Extract the (X, Y) coordinate from the center of the cell holding the provided text.  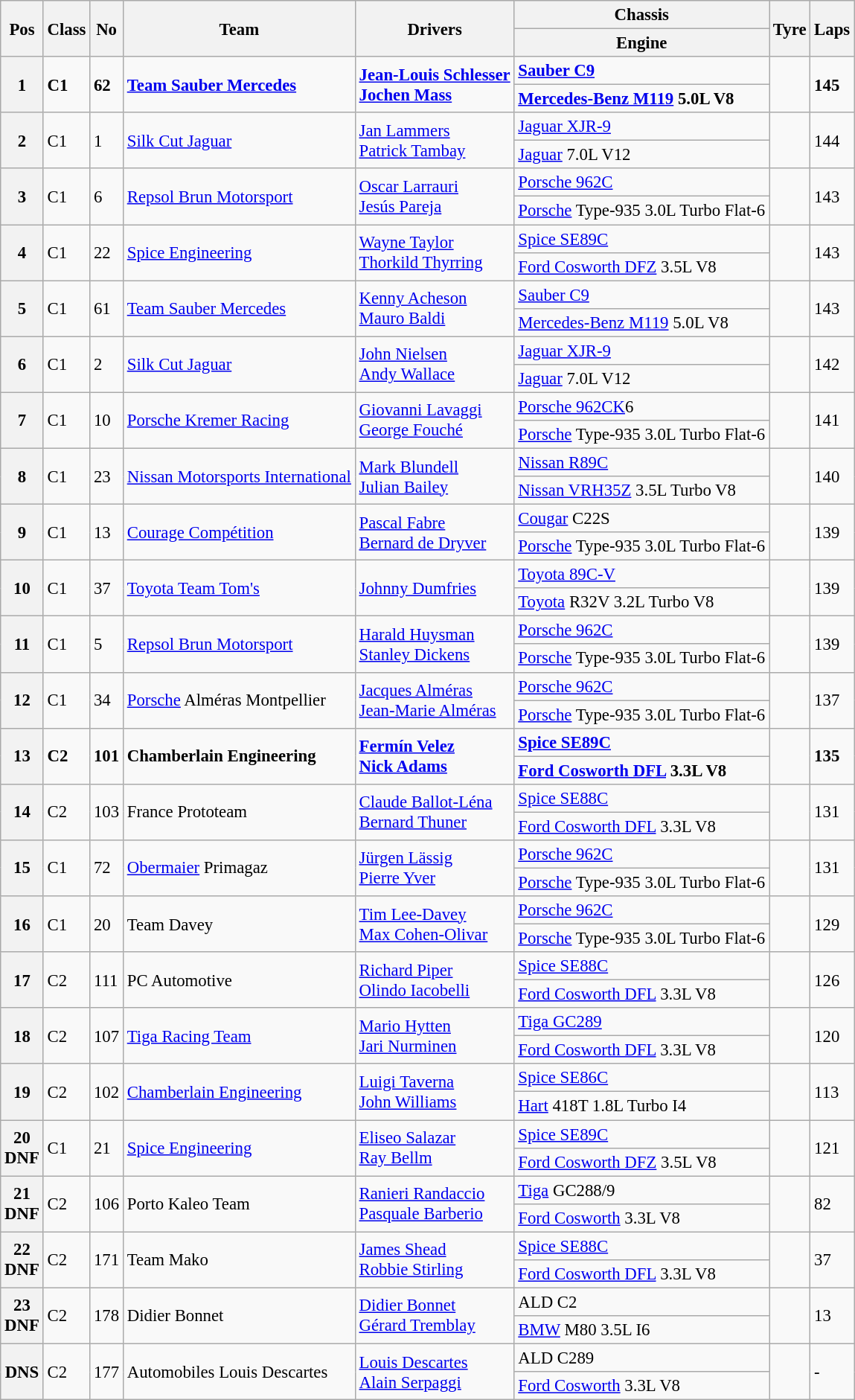
20 (107, 924)
Engine (641, 43)
Wayne Taylor Thorkild Thyrring (435, 253)
103 (107, 813)
Tyre (790, 28)
14 (22, 813)
Nissan Motorsports International (239, 476)
Team Davey (239, 924)
Jacques Alméras Jean-Marie Alméras (435, 700)
Didier Bonnet (239, 1316)
Cougar C22S (641, 519)
8 (22, 476)
107 (107, 1036)
Didier Bonnet Gérard Tremblay (435, 1316)
ALD C2 (641, 1302)
- (832, 1371)
Automobiles Louis Descartes (239, 1371)
Nissan VRH35Z 3.5L Turbo V8 (641, 490)
126 (832, 979)
Claude Ballot-Léna Bernard Thuner (435, 813)
ALD C289 (641, 1358)
Richard Piper Olindo Iacobelli (435, 979)
Obermaier Primagaz (239, 868)
140 (832, 476)
15 (22, 868)
16 (22, 924)
Team Mako (239, 1259)
Tim Lee-Davey Max Cohen-Olivar (435, 924)
DNS (22, 1371)
121 (832, 1148)
James Shead Robbie Stirling (435, 1259)
129 (832, 924)
Johnny Dumfries (435, 588)
Courage Compétition (239, 533)
Nissan R89C (641, 462)
Eliseo Salazar Ray Bellm (435, 1148)
137 (832, 700)
20DNF (22, 1148)
23 (107, 476)
171 (107, 1259)
Class (67, 28)
19 (22, 1093)
3 (22, 196)
BMW M80 3.5L I6 (641, 1330)
Jürgen Lässig Pierre Yver (435, 868)
12 (22, 700)
34 (107, 700)
113 (832, 1093)
Tiga GC288/9 (641, 1190)
178 (107, 1316)
Porsche 962CK6 (641, 406)
Porsche Alméras Montpellier (239, 700)
22DNF (22, 1259)
France Prototeam (239, 813)
PC Automotive (239, 979)
Pascal Fabre Bernard de Dryver (435, 533)
No (107, 28)
Tiga Racing Team (239, 1036)
Fermín Velez Nick Adams (435, 756)
Oscar Larrauri Jesús Pareja (435, 196)
Laps (832, 28)
177 (107, 1371)
Team (239, 28)
141 (832, 420)
Tiga GC289 (641, 1022)
21 (107, 1148)
102 (107, 1093)
106 (107, 1204)
Kenny Acheson Mauro Baldi (435, 308)
Mario Hytten Jari Nurminen (435, 1036)
Luigi Taverna John Williams (435, 1093)
Drivers (435, 28)
72 (107, 868)
120 (832, 1036)
11 (22, 645)
Spice SE86C (641, 1078)
144 (832, 140)
82 (832, 1204)
9 (22, 533)
62 (107, 85)
John Nielsen Andy Wallace (435, 365)
21DNF (22, 1204)
Louis Descartes Alain Serpaggi (435, 1371)
Chassis (641, 15)
18 (22, 1036)
101 (107, 756)
7 (22, 420)
Hart 418T 1.8L Turbo I4 (641, 1106)
23DNF (22, 1316)
Porsche Kremer Racing (239, 420)
Jean-Louis Schlesser Jochen Mass (435, 85)
Toyota 89C-V (641, 575)
Giovanni Lavaggi George Fouché (435, 420)
Harald Huysman Stanley Dickens (435, 645)
22 (107, 253)
Ranieri Randaccio Pasquale Barberio (435, 1204)
135 (832, 756)
Porto Kaleo Team (239, 1204)
4 (22, 253)
Mark Blundell Julian Bailey (435, 476)
61 (107, 308)
Jan Lammers Patrick Tambay (435, 140)
Pos (22, 28)
111 (107, 979)
17 (22, 979)
Toyota R32V 3.2L Turbo V8 (641, 602)
Toyota Team Tom's (239, 588)
142 (832, 365)
145 (832, 85)
